Pinpoint the cell where the given text exists, returning its (x, y) midpoint coordinate. 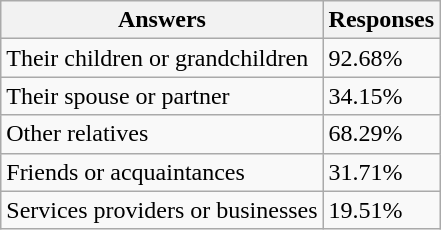
68.29% (381, 134)
Services providers or businesses (162, 210)
Responses (381, 20)
34.15% (381, 96)
Other relatives (162, 134)
31.71% (381, 172)
19.51% (381, 210)
92.68% (381, 58)
Their spouse or partner (162, 96)
Their children or grandchildren (162, 58)
Answers (162, 20)
Friends or acquaintances (162, 172)
